Search for the cell housing the specified text and yield its [x, y] center coordinate. 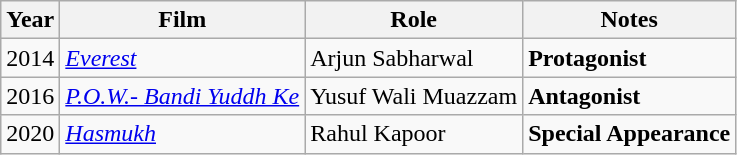
Yusuf Wali Muazzam [414, 96]
2014 [30, 58]
Role [414, 20]
Special Appearance [630, 134]
2016 [30, 96]
Protagonist [630, 58]
Rahul Kapoor [414, 134]
Film [182, 20]
Hasmukh [182, 134]
Arjun Sabharwal [414, 58]
Year [30, 20]
Notes [630, 20]
Everest [182, 58]
P.O.W.- Bandi Yuddh Ke [182, 96]
2020 [30, 134]
Antagonist [630, 96]
